Detect which cell encompasses the target text, then output its (X, Y) center coordinate. 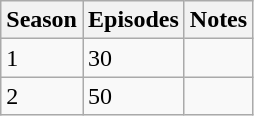
Season (42, 20)
50 (133, 96)
30 (133, 58)
2 (42, 96)
Episodes (133, 20)
Notes (218, 20)
1 (42, 58)
